Pinpoint the cell where the given text exists, returning its [x, y] midpoint coordinate. 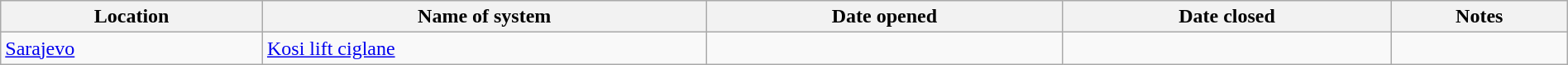
Date opened [885, 17]
Date closed [1227, 17]
Sarajevo [132, 48]
Kosi lift ciglane [485, 48]
Name of system [485, 17]
Notes [1479, 17]
Location [132, 17]
